Return the [x, y] coordinate for the center point of the cell that contains the specified text.  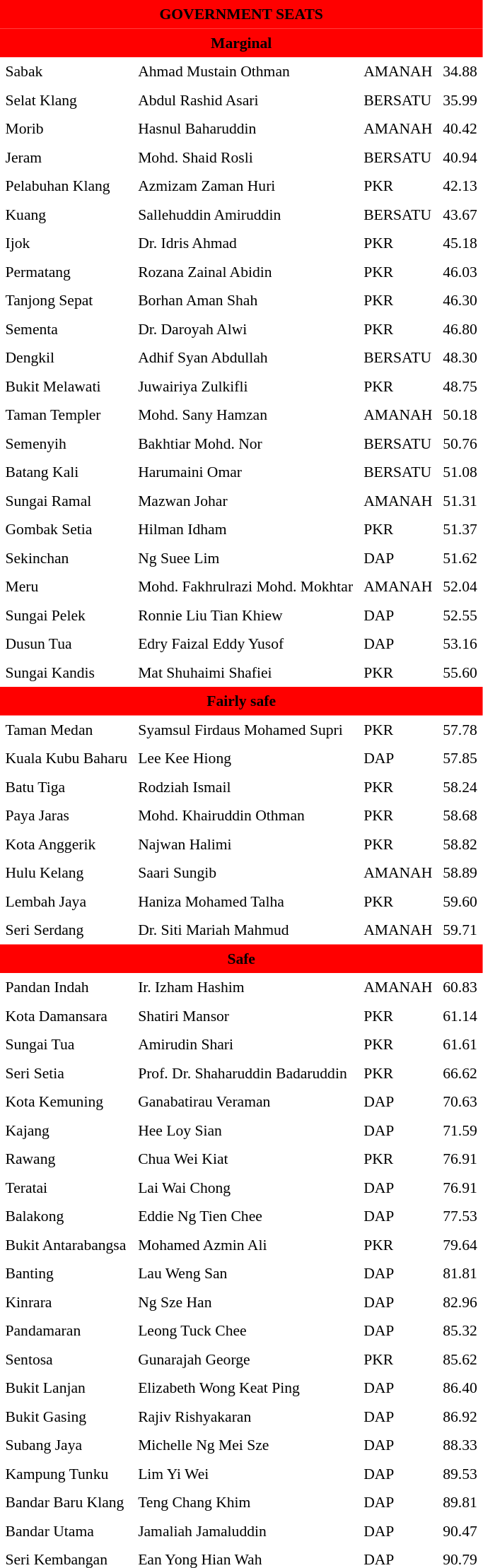
Teng Chang Khim [246, 1502]
Kuala Kubu Baharu [66, 758]
Ng Sze Han [246, 1302]
90.47 [460, 1531]
Taman Templer [66, 415]
Jeram [66, 157]
46.80 [460, 329]
Taman Medan [66, 729]
GOVERNMENT SEATS [241, 14]
70.63 [460, 1102]
Sungai Tua [66, 1044]
61.61 [460, 1044]
85.32 [460, 1331]
35.99 [460, 100]
Batu Tiga [66, 786]
58.24 [460, 786]
86.92 [460, 1416]
59.60 [460, 901]
57.85 [460, 758]
Meru [66, 586]
Kampung Tunku [66, 1473]
Lee Kee Hiong [246, 758]
Permatang [66, 271]
Lembah Jaya [66, 901]
Mohd. Shaid Rosli [246, 157]
Hee Loy Sian [246, 1130]
Hasnul Baharuddin [246, 129]
81.81 [460, 1273]
46.30 [460, 300]
Rozana Zainal Abidin [246, 271]
40.42 [460, 129]
Mohd. Fakhrulrazi Mohd. Mokhtar [246, 586]
Haniza Mohamed Talha [246, 901]
Kota Anggerik [66, 844]
48.30 [460, 358]
Fairly safe [241, 701]
Tanjong Sepat [66, 300]
Syamsul Firdaus Mohamed Supri [246, 729]
Sungai Kandis [66, 672]
Bukit Melawati [66, 386]
55.60 [460, 672]
59.71 [460, 930]
Elizabeth Wong Keat Ping [246, 1388]
77.53 [460, 1216]
Sungai Pelek [66, 615]
Sementa [66, 329]
Ronnie Liu Tian Khiew [246, 615]
Rodziah Ismail [246, 786]
50.76 [460, 443]
Bandar Baru Klang [66, 1502]
Teratai [66, 1187]
Leong Tuck Chee [246, 1331]
Kajang [66, 1130]
Prof. Dr. Shaharuddin Badaruddin [246, 1073]
Rawang [66, 1159]
Amirudin Shari [246, 1044]
Adhif Syan Abdullah [246, 358]
Ng Suee Lim [246, 558]
34.88 [460, 71]
Kota Kemuning [66, 1102]
Sallehuddin Amiruddin [246, 214]
Rajiv Rishyakaran [246, 1416]
Marginal [241, 42]
Gunarajah George [246, 1359]
Safe [241, 958]
Dr. Idris Ahmad [246, 243]
Ijok [66, 243]
46.03 [460, 271]
Shatiri Mansor [246, 1015]
Bakhtiar Mohd. Nor [246, 443]
Kinrara [66, 1302]
Borhan Aman Shah [246, 300]
Najwan Halimi [246, 844]
Jamaliah Jamaluddin [246, 1531]
58.89 [460, 873]
Dr. Siti Mariah Mahmud [246, 930]
Abdul Rashid Asari [246, 100]
61.14 [460, 1015]
Hilman Idham [246, 529]
Batang Kali [66, 472]
Sekinchan [66, 558]
Dusun Tua [66, 644]
52.04 [460, 586]
Mazwan Johar [246, 500]
Morib [66, 129]
Dr. Daroyah Alwi [246, 329]
Paya Jaras [66, 815]
50.18 [460, 415]
57.78 [460, 729]
Sabak [66, 71]
Selat Klang [66, 100]
89.53 [460, 1473]
Mohamed Azmin Ali [246, 1244]
66.62 [460, 1073]
51.37 [460, 529]
Saari Sungib [246, 873]
Seri Setia [66, 1073]
52.55 [460, 615]
Bukit Antarabangsa [66, 1244]
42.13 [460, 186]
Sungai Ramal [66, 500]
Kuang [66, 214]
51.62 [460, 558]
Lai Wai Chong [246, 1187]
Edry Faizal Eddy Yusof [246, 644]
82.96 [460, 1302]
Harumaini Omar [246, 472]
51.08 [460, 472]
Azmizam Zaman Huri [246, 186]
Bukit Gasing [66, 1416]
45.18 [460, 243]
51.31 [460, 500]
53.16 [460, 644]
40.94 [460, 157]
Eddie Ng Tien Chee [246, 1216]
Mohd. Khairuddin Othman [246, 815]
Hulu Kelang [66, 873]
Ir. Izham Hashim [246, 987]
Balakong [66, 1216]
43.67 [460, 214]
Chua Wei Kiat [246, 1159]
Pandan Indah [66, 987]
Lau Weng San [246, 1273]
Mat Shuhaimi Shafiei [246, 672]
Michelle Ng Mei Sze [246, 1445]
58.68 [460, 815]
Juwairiya Zulkifli [246, 386]
Subang Jaya [66, 1445]
Ahmad Mustain Othman [246, 71]
Sentosa [66, 1359]
Kota Damansara [66, 1015]
Dengkil [66, 358]
Pandamaran [66, 1331]
86.40 [460, 1388]
58.82 [460, 844]
Bukit Lanjan [66, 1388]
71.59 [460, 1130]
Semenyih [66, 443]
Gombak Setia [66, 529]
Lim Yi Wei [246, 1473]
88.33 [460, 1445]
Bandar Utama [66, 1531]
85.62 [460, 1359]
Banting [66, 1273]
Seri Serdang [66, 930]
60.83 [460, 987]
48.75 [460, 386]
79.64 [460, 1244]
Pelabuhan Klang [66, 186]
Ganabatirau Veraman [246, 1102]
Mohd. Sany Hamzan [246, 415]
89.81 [460, 1502]
